Identify which cell holds the provided text, then report its (X, Y) central coordinate. 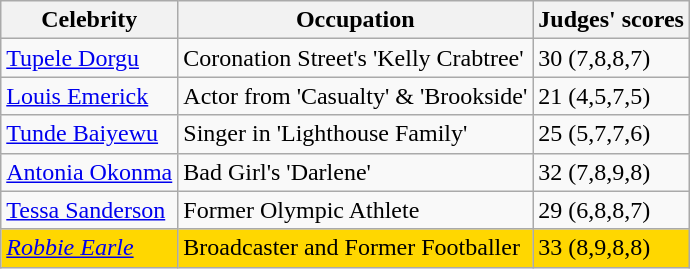
Celebrity (90, 20)
Tupele Dorgu (90, 58)
25 (5,7,7,6) (612, 134)
32 (7,8,9,8) (612, 172)
Judges' scores (612, 20)
Broadcaster and Former Footballer (356, 248)
Coronation Street's 'Kelly Crabtree' (356, 58)
30 (7,8,8,7) (612, 58)
Tessa Sanderson (90, 210)
29 (6,8,8,7) (612, 210)
Antonia Okonma (90, 172)
33 (8,9,8,8) (612, 248)
Former Olympic Athlete (356, 210)
Tunde Baiyewu (90, 134)
Singer in 'Lighthouse Family' (356, 134)
Occupation (356, 20)
Actor from 'Casualty' & 'Brookside' (356, 96)
Bad Girl's 'Darlene' (356, 172)
Robbie Earle (90, 248)
21 (4,5,7,5) (612, 96)
Louis Emerick (90, 96)
